Locate the cell with the specified text and output its [X, Y] center coordinate. 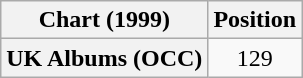
Position [255, 20]
129 [255, 58]
UK Albums (OCC) [104, 58]
Chart (1999) [104, 20]
